Output the (x, y) coordinate of the center of the cell containing the given text.  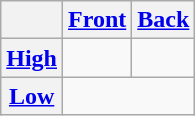
Front (98, 20)
Back (164, 20)
Low (32, 96)
High (32, 58)
